From the cell containing the given text, extract its center point as (x, y) coordinate. 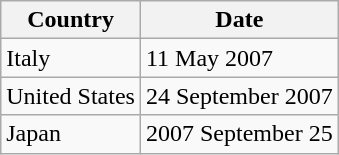
2007 September 25 (239, 134)
Country (71, 20)
United States (71, 96)
11 May 2007 (239, 58)
Japan (71, 134)
24 September 2007 (239, 96)
Date (239, 20)
Italy (71, 58)
